Provide the (X, Y) coordinate of the cell's center where the given text is located.  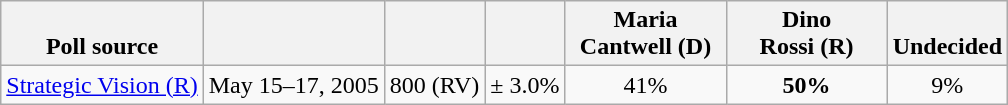
± 3.0% (525, 85)
DinoRossi (R) (806, 34)
Strategic Vision (R) (102, 85)
May 15–17, 2005 (294, 85)
Poll source (102, 34)
50% (806, 85)
Undecided (947, 34)
800 (RV) (434, 85)
MariaCantwell (D) (646, 34)
41% (646, 85)
9% (947, 85)
